Scan for the cell matching the given text and deliver its [x, y] coordinate at center. 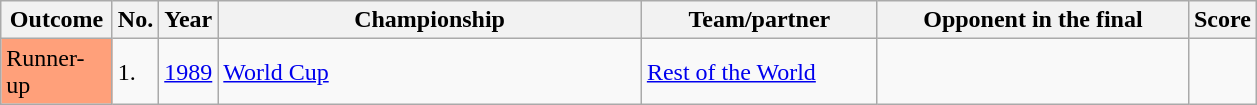
Team/partner [759, 20]
No. [135, 20]
Championship [430, 20]
Rest of the World [759, 72]
Outcome [57, 20]
1989 [188, 72]
Year [188, 20]
Runner-up [57, 72]
World Cup [430, 72]
Opponent in the final [1032, 20]
Score [1222, 20]
1. [135, 72]
